Scan for the cell matching the given text and deliver its (x, y) coordinate at center. 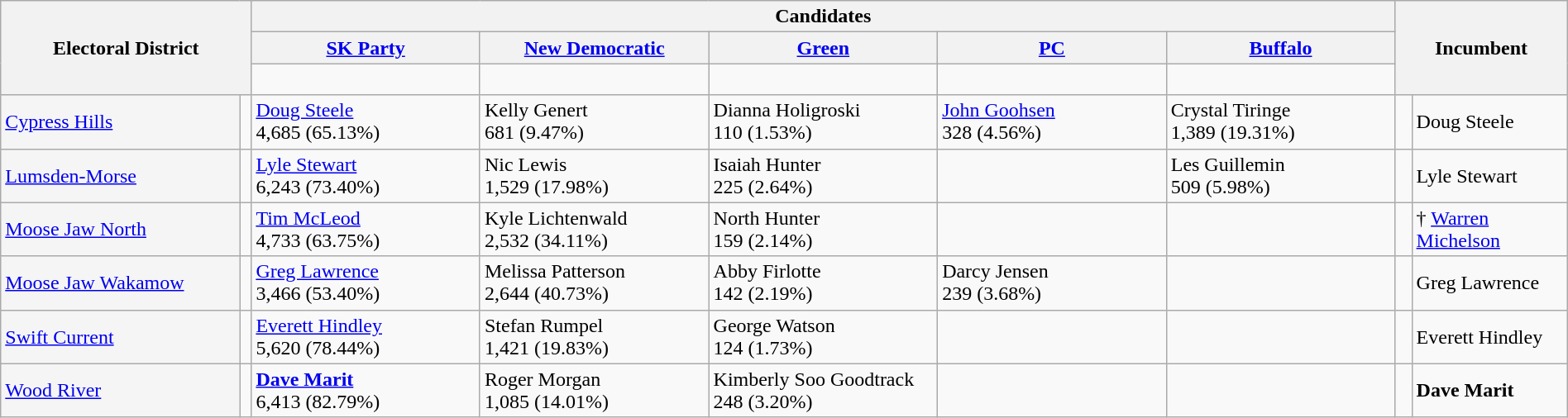
SK Party (366, 48)
Isaiah Hunter 225 (2.64%) (824, 175)
North Hunter 159 (2.14%) (824, 230)
Green (824, 48)
Greg Lawrence (1489, 283)
New Democratic (594, 48)
Everett Hindley (1489, 337)
Candidates (824, 17)
Swift Current (121, 337)
Everett Hindley 5,620 (78.44%) (366, 337)
Abby Firlotte 142 (2.19%) (824, 283)
George Watson 124 (1.73%) (824, 337)
Dave Marit 6,413 (82.79%) (366, 390)
Wood River (121, 390)
Moose Jaw Wakamow (121, 283)
Cypress Hills (121, 122)
Kimberly Soo Goodtrack 248 (3.20%) (824, 390)
Dave Marit (1489, 390)
Darcy Jensen239 (3.68%) (1052, 283)
Dianna Holigroski 110 (1.53%) (824, 122)
Stefan Rumpel 1,421 (19.83%) (594, 337)
Nic Lewis 1,529 (17.98%) (594, 175)
Kelly Genert 681 (9.47%) (594, 122)
Moose Jaw North (121, 230)
Roger Morgan 1,085 (14.01%) (594, 390)
Electoral District (126, 48)
Lyle Stewart (1489, 175)
Lumsden-Morse (121, 175)
Greg Lawrence 3,466 (53.40%) (366, 283)
Crystal Tiringe1,389 (19.31%) (1280, 122)
PC (1052, 48)
Les Guillemin509 (5.98%) (1280, 175)
John Goohsen328 (4.56%) (1052, 122)
Lyle Stewart 6,243 (73.40%) (366, 175)
Melissa Patterson 2,644 (40.73%) (594, 283)
Incumbent (1481, 48)
† Warren Michelson (1489, 230)
Doug Steele 4,685 (65.13%) (366, 122)
Tim McLeod 4,733 (63.75%) (366, 230)
Kyle Lichtenwald 2,532 (34.11%) (594, 230)
Buffalo (1280, 48)
Doug Steele (1489, 122)
